Detect which cell encompasses the target text, then output its [x, y] center coordinate. 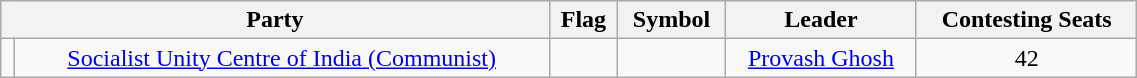
Contesting Seats [1026, 20]
Party [275, 20]
Symbol [672, 20]
Leader [820, 20]
42 [1026, 58]
Socialist Unity Centre of India (Communist) [282, 58]
Flag [584, 20]
Provash Ghosh [820, 58]
